Scan for the cell matching the given text and deliver its [x, y] coordinate at center. 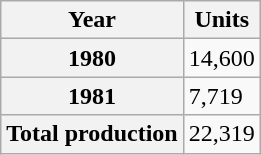
14,600 [222, 58]
Units [222, 20]
22,319 [222, 134]
7,719 [222, 96]
1980 [92, 58]
Total production [92, 134]
Year [92, 20]
1981 [92, 96]
